Scan for the cell matching the given text and deliver its [X, Y] coordinate at center. 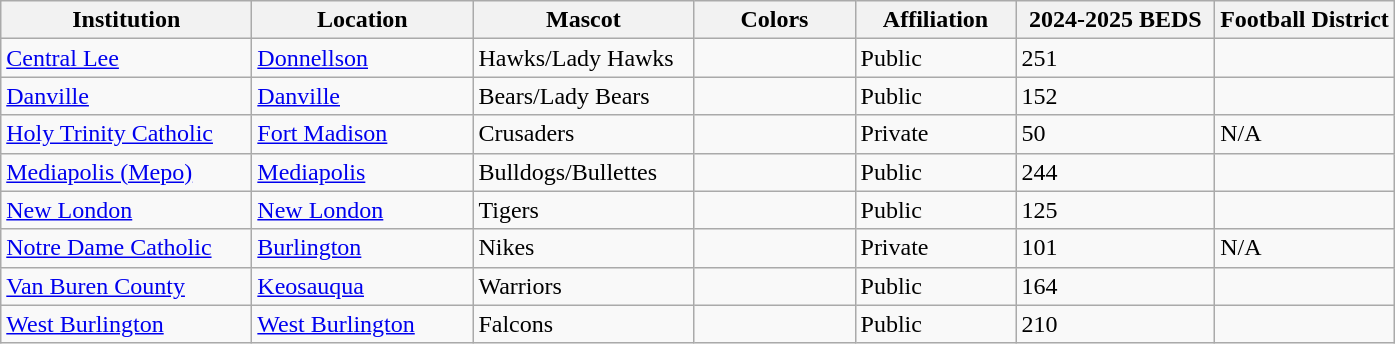
50 [1116, 134]
Colors [774, 20]
Bears/Lady Bears [584, 96]
2024-2025 BEDS [1116, 20]
Mediapolis (Mepo) [126, 172]
Keosauqua [362, 286]
Institution [126, 20]
101 [1116, 248]
Notre Dame Catholic [126, 248]
Nikes [584, 248]
Donnellson [362, 58]
Fort Madison [362, 134]
210 [1116, 324]
Affiliation [936, 20]
Tigers [584, 210]
164 [1116, 286]
125 [1116, 210]
Falcons [584, 324]
152 [1116, 96]
Football District [1305, 20]
Location [362, 20]
Crusaders [584, 134]
Mascot [584, 20]
Central Lee [126, 58]
Burlington [362, 248]
251 [1116, 58]
Warriors [584, 286]
Mediapolis [362, 172]
Hawks/Lady Hawks [584, 58]
Holy Trinity Catholic [126, 134]
244 [1116, 172]
Van Buren County [126, 286]
Bulldogs/Bullettes [584, 172]
